Scan for the cell matching the given text and deliver its (X, Y) coordinate at center. 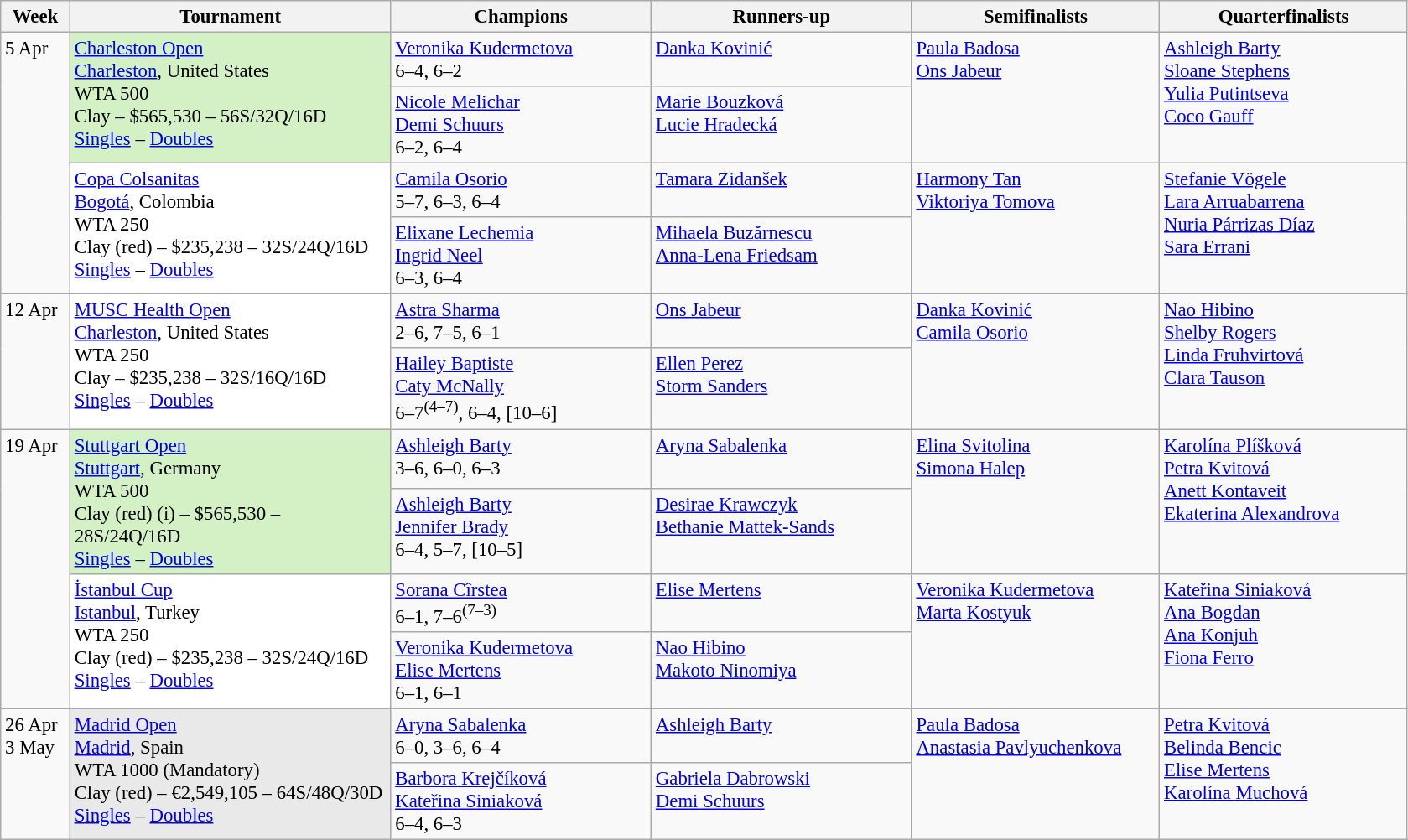
Marie Bouzková Lucie Hradecká (782, 125)
Aryna Sabalenka 6–0, 3–6, 6–4 (522, 736)
Mihaela Buzărnescu Anna-Lena Friedsam (782, 256)
Gabriela Dabrowski Demi Schuurs (782, 801)
Ashleigh Barty (782, 736)
Quarterfinalists (1284, 17)
Charleston Open Charleston, United StatesWTA 500Clay – $565,530 – 56S/32Q/16D Singles – Doubles (230, 98)
26 Apr 3 May (35, 774)
Elise Mertens (782, 602)
19 Apr (35, 568)
Nao Hibino Shelby Rogers Linda Fruhvirtová Clara Tauson (1284, 362)
Barbora Krejčíková Kateřina Siniaková 6–4, 6–3 (522, 801)
Champions (522, 17)
Tamara Zidanšek (782, 191)
Aryna Sabalenka (782, 459)
Danka Kovinić (782, 60)
Ons Jabeur (782, 322)
Ashleigh Barty Sloane Stephens Yulia Putintseva Coco Gauff (1284, 98)
Ashleigh Barty 3–6, 6–0, 6–3 (522, 459)
Danka Kovinić Camila Osorio (1036, 362)
Elixane Lechemia Ingrid Neel 6–3, 6–4 (522, 256)
Elina Svitolina Simona Halep (1036, 501)
Petra Kvitová Belinda Bencic Elise Mertens Karolína Muchová (1284, 774)
İstanbul Cup Istanbul, TurkeyWTA 250Clay (red) – $235,238 – 32S/24Q/16D Singles – Doubles (230, 640)
Week (35, 17)
Runners-up (782, 17)
Semifinalists (1036, 17)
Veronika Kudermetova 6–4, 6–2 (522, 60)
Desirae Krawczyk Bethanie Mattek-Sands (782, 531)
12 Apr (35, 362)
Stuttgart Open Stuttgart, GermanyWTA 500Clay (red) (i) – $565,530 – 28S/24Q/16D Singles – Doubles (230, 501)
5 Apr (35, 163)
Camila Osorio 5–7, 6–3, 6–4 (522, 191)
MUSC Health Open Charleston, United StatesWTA 250Clay – $235,238 – 32S/16Q/16D Singles – Doubles (230, 362)
Ashleigh Barty Jennifer Brady 6–4, 5–7, [10–5] (522, 531)
Astra Sharma 2–6, 7–5, 6–1 (522, 322)
Nicole Melichar Demi Schuurs 6–2, 6–4 (522, 125)
Paula Badosa Ons Jabeur (1036, 98)
Karolína Plíšková Petra Kvitová Anett Kontaveit Ekaterina Alexandrova (1284, 501)
Harmony Tan Viktoriya Tomova (1036, 229)
Madrid Open Madrid, Spain WTA 1000 (Mandatory)Clay (red) – €2,549,105 – 64S/48Q/30D Singles – Doubles (230, 774)
Tournament (230, 17)
Paula Badosa Anastasia Pavlyuchenkova (1036, 774)
Veronika Kudermetova Marta Kostyuk (1036, 640)
Kateřina Siniaková Ana Bogdan Ana Konjuh Fiona Ferro (1284, 640)
Ellen Perez Storm Sanders (782, 389)
Hailey Baptiste Caty McNally 6–7(4–7), 6–4, [10–6] (522, 389)
Stefanie Vögele Lara Arruabarrena Nuria Párrizas Díaz Sara Errani (1284, 229)
Copa Colsanitas Bogotá, ColombiaWTA 250Clay (red) – $235,238 – 32S/24Q/16D Singles – Doubles (230, 229)
Veronika Kudermetova Elise Mertens 6–1, 6–1 (522, 670)
Sorana Cîrstea 6–1, 7–6(7–3) (522, 602)
Nao Hibino Makoto Ninomiya (782, 670)
